From the cell containing the given text, extract its center point as (X, Y) coordinate. 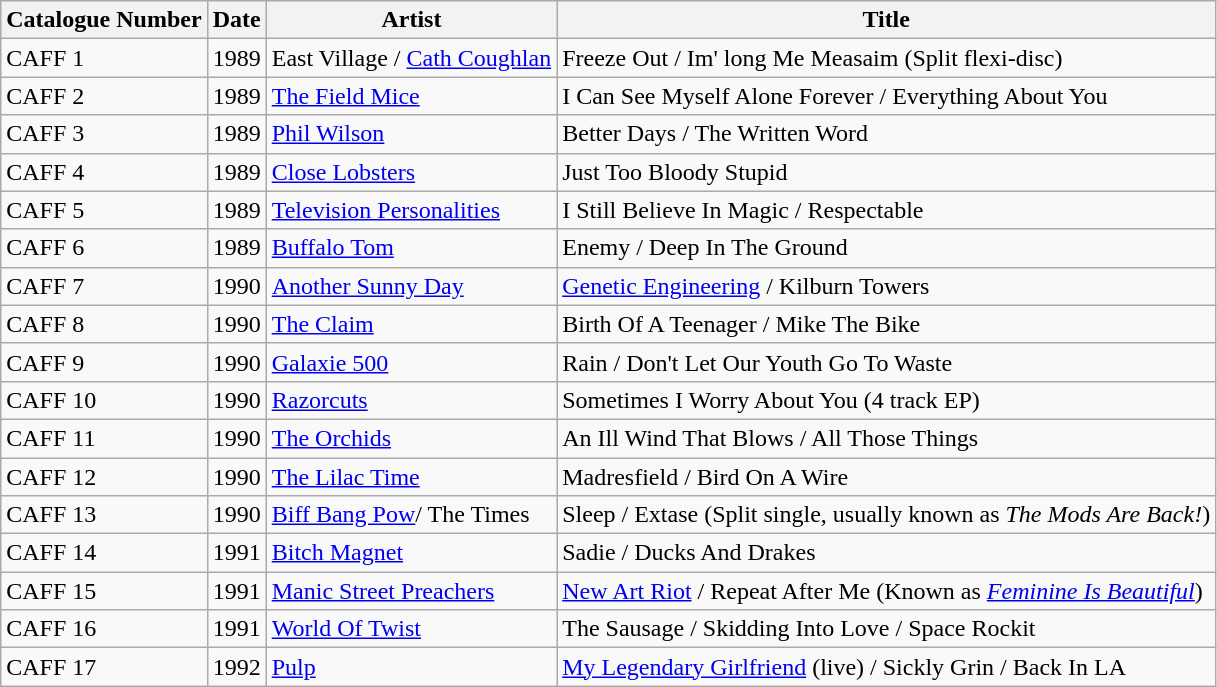
I Still Believe In Magic / Respectable (886, 210)
Rain / Don't Let Our Youth Go To Waste (886, 362)
Title (886, 20)
Sometimes I Worry About You (4 track EP) (886, 400)
Buffalo Tom (411, 248)
Manic Street Preachers (411, 591)
New Art Riot / Repeat After Me (Known as Feminine Is Beautiful) (886, 591)
The Field Mice (411, 96)
Madresfield / Bird On A Wire (886, 477)
CAFF 14 (104, 553)
Birth Of A Teenager / Mike The Bike (886, 324)
Close Lobsters (411, 172)
The Sausage / Skidding Into Love / Space Rockit (886, 629)
Television Personalities (411, 210)
The Lilac Time (411, 477)
The Claim (411, 324)
CAFF 10 (104, 400)
Sleep / Extase (Split single, usually known as The Mods Are Back!) (886, 515)
Better Days / The Written Word (886, 134)
I Can See Myself Alone Forever / Everything About You (886, 96)
CAFF 7 (104, 286)
CAFF 16 (104, 629)
East Village / Cath Coughlan (411, 58)
Freeze Out / Im' long Me Measaim (Split flexi-disc) (886, 58)
CAFF 5 (104, 210)
CAFF 1 (104, 58)
Artist (411, 20)
CAFF 8 (104, 324)
An Ill Wind That Blows / All Those Things (886, 438)
CAFF 2 (104, 96)
CAFF 15 (104, 591)
Sadie / Ducks And Drakes (886, 553)
CAFF 3 (104, 134)
Phil Wilson (411, 134)
CAFF 11 (104, 438)
Bitch Magnet (411, 553)
CAFF 9 (104, 362)
Catalogue Number (104, 20)
Another Sunny Day (411, 286)
Enemy / Deep In The Ground (886, 248)
CAFF 6 (104, 248)
CAFF 17 (104, 667)
Just Too Bloody Stupid (886, 172)
The Orchids (411, 438)
Biff Bang Pow/ The Times (411, 515)
My Legendary Girlfriend (live) / Sickly Grin / Back In LA (886, 667)
Razorcuts (411, 400)
CAFF 12 (104, 477)
CAFF 13 (104, 515)
Date (236, 20)
World Of Twist (411, 629)
Galaxie 500 (411, 362)
Pulp (411, 667)
CAFF 4 (104, 172)
Genetic Engineering / Kilburn Towers (886, 286)
1992 (236, 667)
